Search for the cell housing the specified text and yield its [x, y] center coordinate. 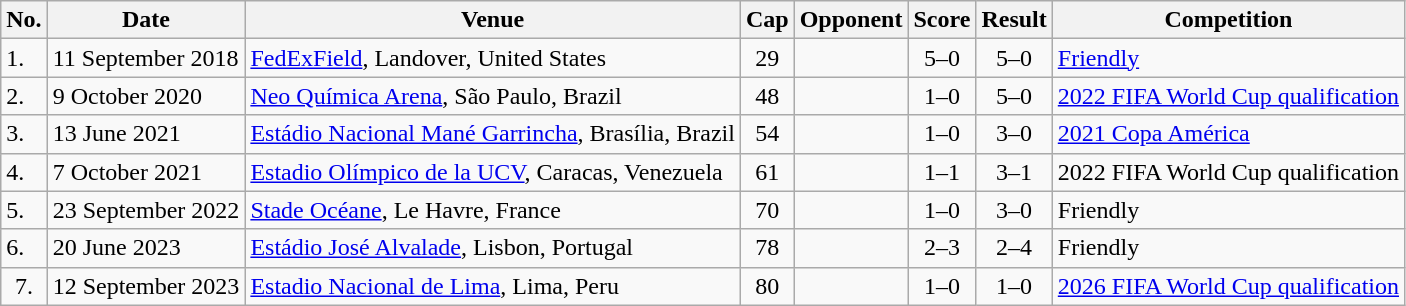
Date [146, 20]
Competition [1228, 20]
7 October 2021 [146, 172]
2021 Copa América [1228, 134]
1. [24, 58]
No. [24, 20]
61 [767, 172]
48 [767, 96]
23 September 2022 [146, 210]
Score [942, 20]
2. [24, 96]
29 [767, 58]
7. [24, 286]
3. [24, 134]
6. [24, 248]
Estádio José Alvalade, Lisbon, Portugal [493, 248]
2–3 [942, 248]
1–1 [942, 172]
13 June 2021 [146, 134]
Cap [767, 20]
9 October 2020 [146, 96]
Result [1014, 20]
70 [767, 210]
Opponent [851, 20]
20 June 2023 [146, 248]
54 [767, 134]
11 September 2018 [146, 58]
2026 FIFA World Cup qualification [1228, 286]
12 September 2023 [146, 286]
Venue [493, 20]
Estádio Nacional Mané Garrincha, Brasília, Brazil [493, 134]
80 [767, 286]
Estadio Olímpico de la UCV, Caracas, Venezuela [493, 172]
78 [767, 248]
FedExField, Landover, United States [493, 58]
Stade Océane, Le Havre, France [493, 210]
4. [24, 172]
2–4 [1014, 248]
3–1 [1014, 172]
Estadio Nacional de Lima, Lima, Peru [493, 286]
Neo Química Arena, São Paulo, Brazil [493, 96]
5. [24, 210]
